Identify which cell holds the provided text, then report its [x, y] central coordinate. 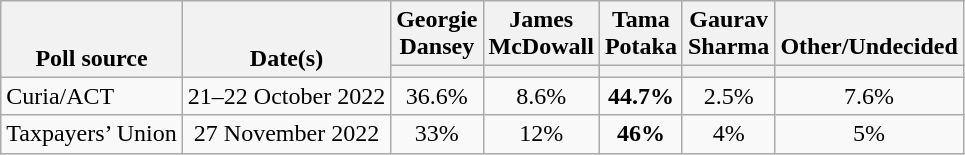
Taxpayers’ Union [92, 134]
21–22 October 2022 [286, 96]
8.6% [541, 96]
44.7% [640, 96]
TamaPotaka [640, 34]
5% [869, 134]
7.6% [869, 96]
36.6% [437, 96]
GeorgieDansey [437, 34]
12% [541, 134]
Poll source [92, 39]
Date(s) [286, 39]
GauravSharma [728, 34]
JamesMcDowall [541, 34]
46% [640, 134]
27 November 2022 [286, 134]
33% [437, 134]
Other/Undecided [869, 34]
4% [728, 134]
Curia/ACT [92, 96]
2.5% [728, 96]
